Return [x, y] of the center of cell containing provided text 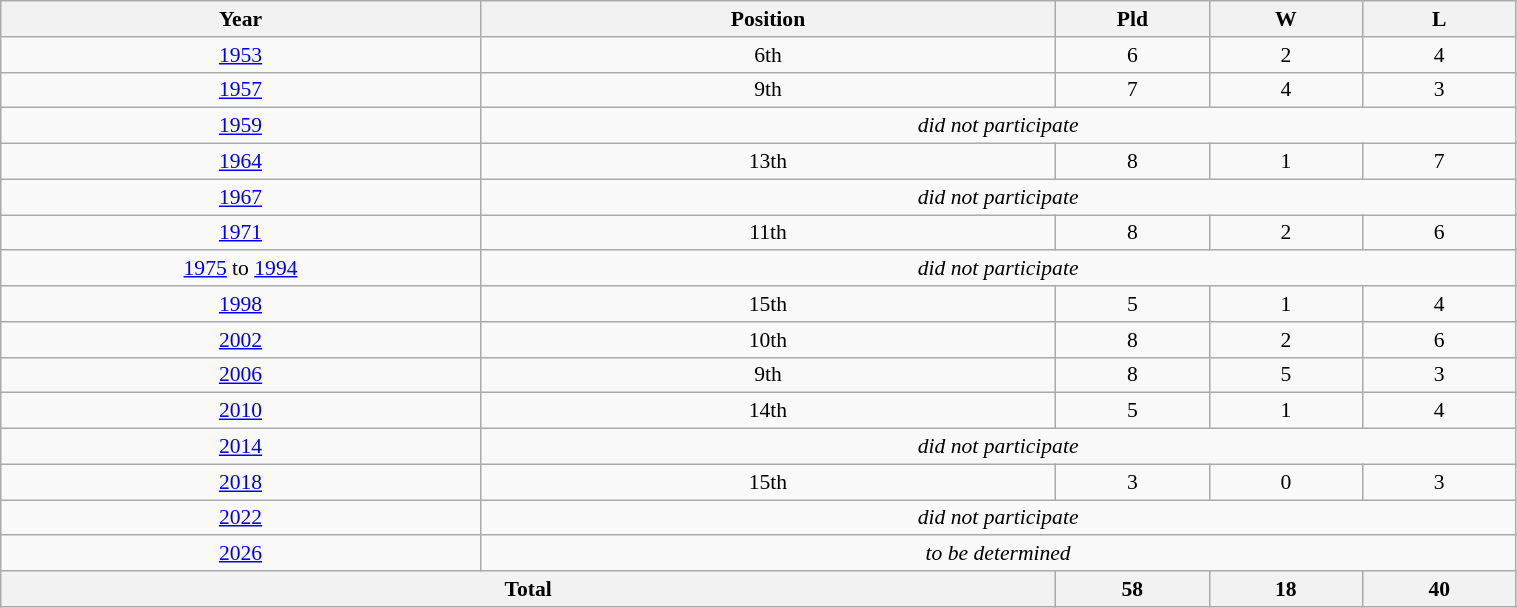
2022 [241, 518]
1959 [241, 126]
58 [1132, 589]
1953 [241, 55]
1957 [241, 90]
2014 [241, 447]
14th [768, 411]
1998 [241, 304]
11th [768, 233]
Year [241, 19]
1964 [241, 162]
Position [768, 19]
L [1440, 19]
2006 [241, 375]
40 [1440, 589]
Pld [1132, 19]
to be determined [998, 554]
2010 [241, 411]
W [1286, 19]
2018 [241, 482]
1967 [241, 197]
13th [768, 162]
6th [768, 55]
Total [528, 589]
10th [768, 340]
1975 to 1994 [241, 269]
18 [1286, 589]
0 [1286, 482]
1971 [241, 233]
2002 [241, 340]
2026 [241, 554]
